For the text-containing cell, return its midpoint in (x, y) coordinate format. 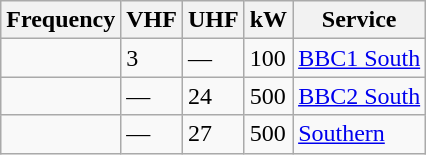
Service (360, 20)
Southern (360, 134)
VHF (152, 20)
24 (213, 96)
Frequency (61, 20)
BBC2 South (360, 96)
27 (213, 134)
kW (268, 20)
UHF (213, 20)
BBC1 South (360, 58)
3 (152, 58)
100 (268, 58)
